Locate the cell with the specified text and output its (x, y) center coordinate. 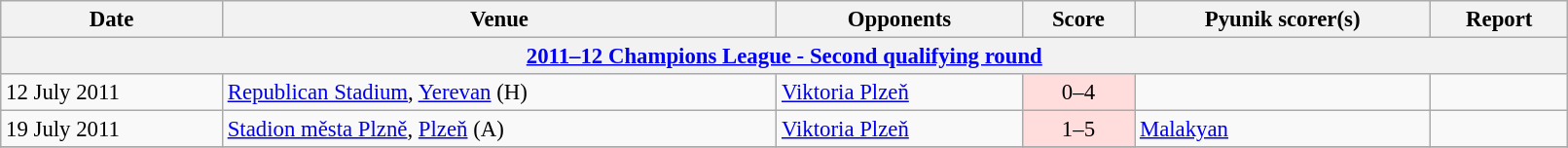
19 July 2011 (112, 129)
Republican Stadium, Yerevan (H) (498, 92)
Venue (498, 19)
Date (112, 19)
Stadion města Plzně, Plzeň (A) (498, 129)
Malakyan (1283, 129)
12 July 2011 (112, 92)
Report (1499, 19)
1–5 (1078, 129)
2011–12 Champions League - Second qualifying round (784, 56)
Score (1078, 19)
Pyunik scorer(s) (1283, 19)
0–4 (1078, 92)
Opponents (899, 19)
